For the text-containing cell, return its midpoint in [x, y] coordinate format. 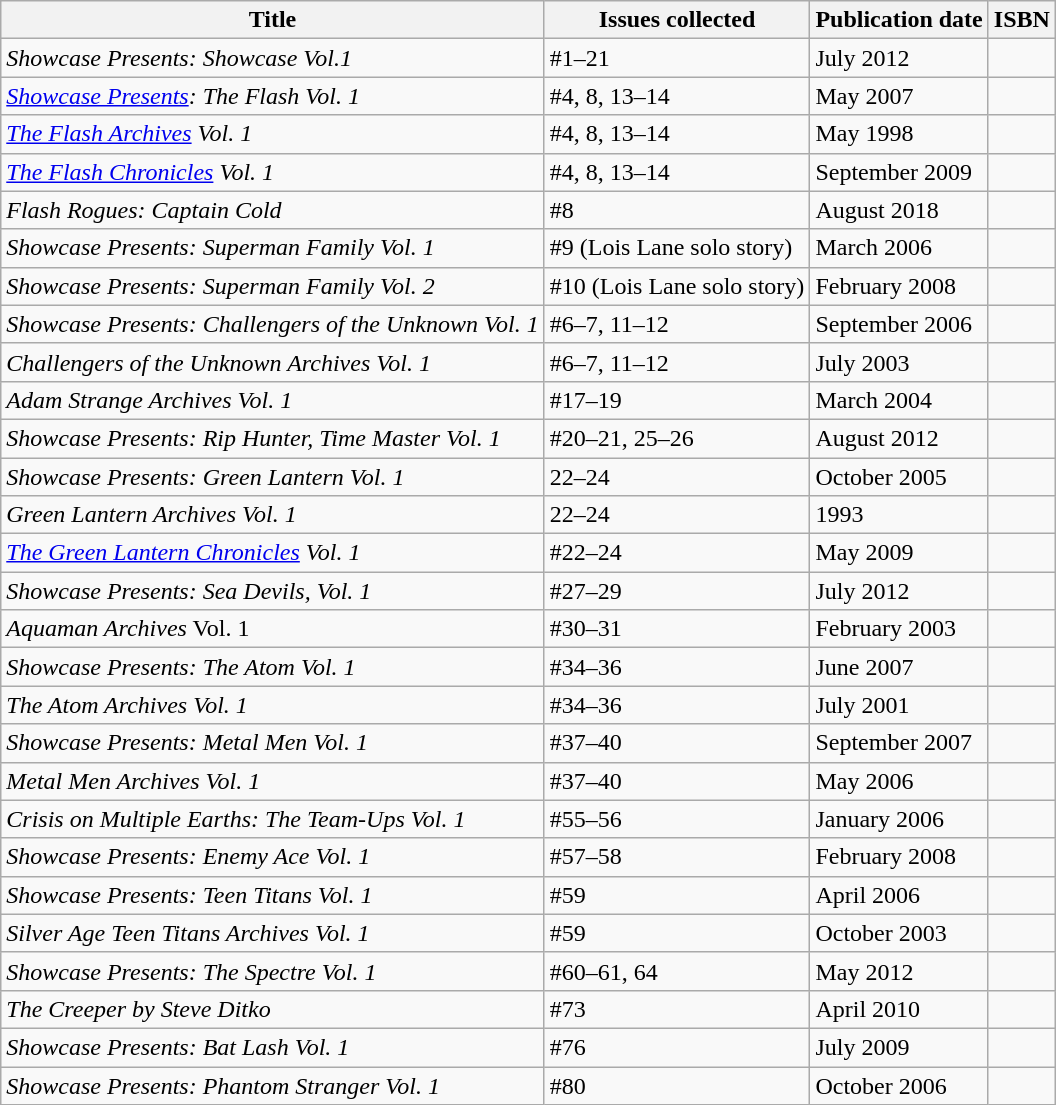
The Flash Archives Vol. 1 [272, 134]
#8 [677, 210]
Flash Rogues: Captain Cold [272, 210]
Issues collected [677, 20]
May 2012 [899, 971]
#9 (Lois Lane solo story) [677, 248]
June 2007 [899, 667]
#73 [677, 1009]
July 2009 [899, 1047]
Showcase Presents: The Flash Vol. 1 [272, 96]
Showcase Presents: Superman Family Vol. 1 [272, 248]
Silver Age Teen Titans Archives Vol. 1 [272, 933]
The Flash Chronicles Vol. 1 [272, 172]
March 2004 [899, 400]
Showcase Presents: Green Lantern Vol. 1 [272, 477]
September 2009 [899, 172]
#55–56 [677, 819]
The Atom Archives Vol. 1 [272, 705]
October 2005 [899, 477]
January 2006 [899, 819]
#27–29 [677, 591]
May 2006 [899, 781]
Metal Men Archives Vol. 1 [272, 781]
April 2010 [899, 1009]
#60–61, 64 [677, 971]
Aquaman Archives Vol. 1 [272, 629]
Showcase Presents: Bat Lash Vol. 1 [272, 1047]
September 2006 [899, 324]
Showcase Presents: Teen Titans Vol. 1 [272, 895]
Publication date [899, 20]
August 2018 [899, 210]
Green Lantern Archives Vol. 1 [272, 515]
Showcase Presents: Showcase Vol.1 [272, 58]
Showcase Presents: The Spectre Vol. 1 [272, 971]
The Creeper by Steve Ditko [272, 1009]
Adam Strange Archives Vol. 1 [272, 400]
Title [272, 20]
May 2007 [899, 96]
March 2006 [899, 248]
October 2006 [899, 1085]
Showcase Presents: Rip Hunter, Time Master Vol. 1 [272, 438]
The Green Lantern Chronicles Vol. 1 [272, 553]
Showcase Presents: Enemy Ace Vol. 1 [272, 857]
May 1998 [899, 134]
#1–21 [677, 58]
1993 [899, 515]
July 2001 [899, 705]
October 2003 [899, 933]
Showcase Presents: Metal Men Vol. 1 [272, 743]
#10 (Lois Lane solo story) [677, 286]
Showcase Presents: Superman Family Vol. 2 [272, 286]
July 2003 [899, 362]
#57–58 [677, 857]
Showcase Presents: The Atom Vol. 1 [272, 667]
April 2006 [899, 895]
ISBN [1022, 20]
#76 [677, 1047]
#20–21, 25–26 [677, 438]
August 2012 [899, 438]
Challengers of the Unknown Archives Vol. 1 [272, 362]
#80 [677, 1085]
#30–31 [677, 629]
#17–19 [677, 400]
Showcase Presents: Challengers of the Unknown Vol. 1 [272, 324]
#22–24 [677, 553]
September 2007 [899, 743]
Showcase Presents: Sea Devils, Vol. 1 [272, 591]
Crisis on Multiple Earths: The Team-Ups Vol. 1 [272, 819]
February 2003 [899, 629]
May 2009 [899, 553]
Showcase Presents: Phantom Stranger Vol. 1 [272, 1085]
